Capture the cell that displays the provided text and extract its [x, y] central coordinate. 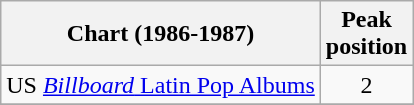
Chart (1986-1987) [161, 34]
Peakposition [366, 34]
US Billboard Latin Pop Albums [161, 85]
2 [366, 85]
